Detect which cell encompasses the target text, then output its [x, y] center coordinate. 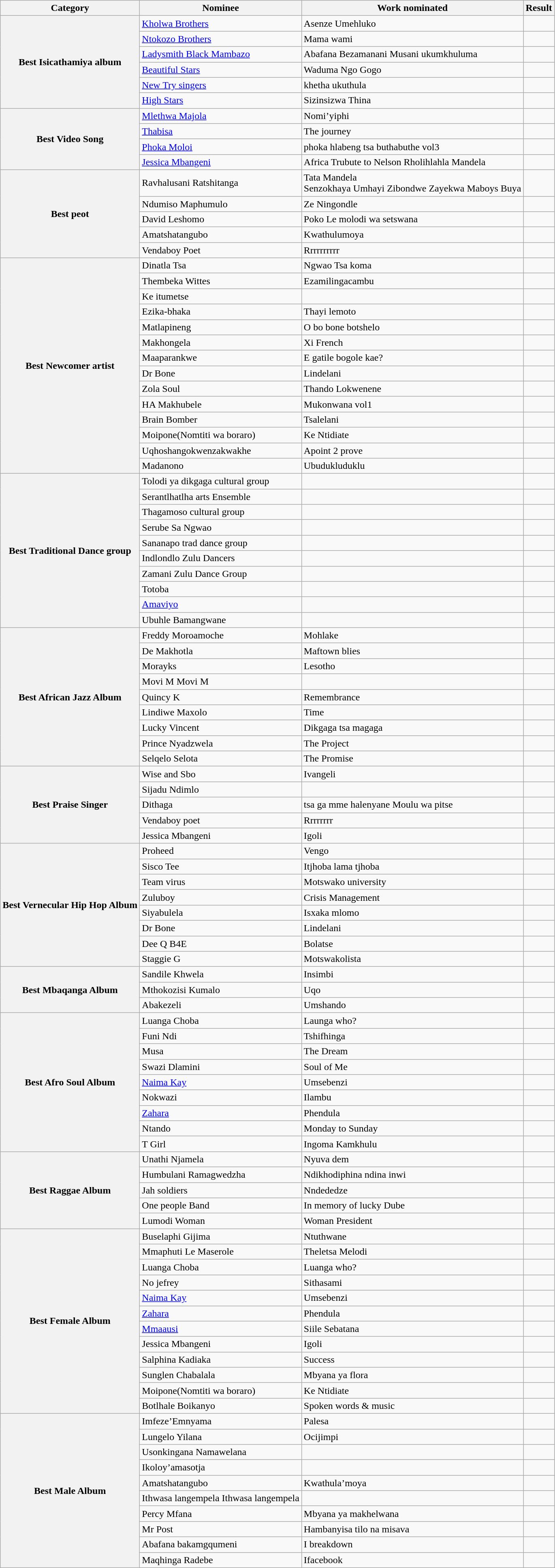
No jefrey [221, 1283]
Ladysmith Black Mambazo [221, 54]
Dithaga [221, 805]
Ntando [221, 1128]
Makhongela [221, 343]
Best Afro Soul Album [70, 1083]
Bolatse [412, 944]
Nokwazi [221, 1098]
Best African Jazz Album [70, 697]
Asenze Umehluko [412, 23]
Remembrance [412, 697]
Maqhinga Radebe [221, 1560]
Poko Le molodi wa setswana [412, 219]
Ikoloy’amasotja [221, 1468]
Thayi lemoto [412, 312]
Staggie G [221, 959]
Abafana Bezamanani Musani ukumkhuluma [412, 54]
Hambanyisa tilo na misava [412, 1529]
Vendaboy poet [221, 820]
Kwathulumoya [412, 235]
Musa [221, 1051]
Ezamilingacambu [412, 281]
HA Makhubele [221, 404]
Result [539, 8]
Waduma Ngo Gogo [412, 70]
Mr Post [221, 1529]
Motswako university [412, 882]
Indlondlo Zulu Dancers [221, 558]
Nomi’yiphi [412, 116]
Ocijimpi [412, 1437]
khetha ukuthula [412, 85]
Thando Lokwenene [412, 389]
Zuluboy [221, 897]
Usonkingana Namawelana [221, 1452]
Theletsa Melodi [412, 1252]
Ntokozo Brothers [221, 39]
Proheed [221, 851]
Sisco Tee [221, 866]
Mlethwa Majola [221, 116]
Ndumiso Maphumulo [221, 204]
De Makhotla [221, 651]
Kwathula’moya [412, 1483]
Mmaphuti Le Maserole [221, 1252]
Ngwao Tsa koma [412, 266]
Lucky Vincent [221, 728]
Dee Q B4E [221, 944]
Itjhoba lama tjhoba [412, 866]
Best Male Album [70, 1491]
Best Mbaqanga Album [70, 990]
Best peot [70, 214]
New Try singers [221, 85]
Ravhalusani Ratshitanga [221, 183]
O bo bone botshelo [412, 327]
Brain Bomber [221, 419]
Quincy K [221, 697]
Siile Sebatana [412, 1329]
Apoint 2 prove [412, 451]
Crisis Management [412, 897]
Dinatla Tsa [221, 266]
One people Band [221, 1206]
Best Praise Singer [70, 805]
Luanga who? [412, 1267]
Time [412, 713]
Mohlake [412, 635]
Abakezeli [221, 1005]
High Stars [221, 100]
The Dream [412, 1051]
Zola Soul [221, 389]
Sithasami [412, 1283]
Sijadu Ndimlo [221, 789]
Beautiful Stars [221, 70]
Monday to Sunday [412, 1128]
Sunglen Chabalala [221, 1375]
Lumodi Woman [221, 1221]
Vengo [412, 851]
Rrrrrrrr [412, 820]
Success [412, 1360]
Freddy Moroamoche [221, 635]
Best Vernecular Hip Hop Album [70, 905]
Best Raggae Album [70, 1190]
Morayks [221, 666]
Humbulani Ramagwedzha [221, 1174]
Unathi Njamela [221, 1159]
Palesa [412, 1421]
Best Female Album [70, 1321]
Africa Trubute to Nelson Rholihlahla Mandela [412, 162]
Selqelo Selota [221, 759]
Best Traditional Dance group [70, 551]
Isxaka mlomo [412, 913]
The Promise [412, 759]
Lesotho [412, 666]
Amaviyo [221, 604]
Botlhale Boikanyo [221, 1406]
Lungelo Yilana [221, 1437]
Ndikhodiphina ndina inwi [412, 1174]
Nominee [221, 8]
Uqhoshangokwenzakwakhe [221, 451]
Uqo [412, 990]
Abafana bakamgqumeni [221, 1545]
The journey [412, 131]
In memory of lucky Dube [412, 1206]
Sizinsizwa Thina [412, 100]
Nyuva dem [412, 1159]
Mmaausi [221, 1329]
Tata MandelaSenzokhaya Umhayi Zibondwe Zayekwa Maboys Buya [412, 183]
Matlapineng [221, 327]
Sananapo trad dance group [221, 543]
Ubuhle Bamangwane [221, 620]
Team virus [221, 882]
Zamani Zulu Dance Group [221, 574]
Sandile Khwela [221, 974]
Rrrrrrrrrr [412, 250]
Mbyana ya flora [412, 1375]
Thabisa [221, 131]
Tsalelani [412, 419]
Ubudukluduklu [412, 466]
Ezika-bhaka [221, 312]
Movi M Movi M [221, 681]
Ke itumetse [221, 296]
Prince Nyadzwela [221, 743]
Best Newcomer artist [70, 366]
Siyabulela [221, 913]
Ingoma Kamkhulu [412, 1144]
The Project [412, 743]
Thembeka Wittes [221, 281]
Kholwa Brothers [221, 23]
Soul of Me [412, 1067]
Category [70, 8]
Best Video Song [70, 139]
Serantlhatlha arts Ensemble [221, 497]
Jah soldiers [221, 1190]
Totoba [221, 589]
Buselaphi Gijima [221, 1236]
David Leshomo [221, 219]
Nndededze [412, 1190]
T Girl [221, 1144]
phoka hlabeng tsa buthabuthe vol3 [412, 147]
Ifacebook [412, 1560]
Funi Ndi [221, 1036]
Xi French [412, 343]
Launga who? [412, 1021]
Percy Mfana [221, 1514]
Tolodi ya dikgaga cultural group [221, 481]
Vendaboy Poet [221, 250]
Serube Sa Ngwao [221, 528]
Mbyana ya makhelwana [412, 1514]
Ithwasa langempela Ithwasa langempela [221, 1498]
Ntuthwane [412, 1236]
Wise and Sbo [221, 774]
Spoken words & music [412, 1406]
Dikgaga tsa magaga [412, 728]
Insimbi [412, 974]
Motswakolista [412, 959]
tsa ga mme halenyane Moulu wa pitse [412, 805]
Work nominated [412, 8]
Umshando [412, 1005]
Thagamoso cultural group [221, 512]
Swazi Dlamini [221, 1067]
Woman President [412, 1221]
Mukonwana vol1 [412, 404]
Maftown blies [412, 651]
Lindiwe Maxolo [221, 713]
Maaparankwe [221, 358]
Mama wami [412, 39]
Tshifhinga [412, 1036]
Imfeze’Emnyama [221, 1421]
Ze Ningondle [412, 204]
Mthokozisi Kumalo [221, 990]
Madanono [221, 466]
Phoka Moloi [221, 147]
Salphina Kadiaka [221, 1360]
Best Isicathamiya album [70, 62]
Ilambu [412, 1098]
Ivangeli [412, 774]
I breakdown [412, 1545]
E gatile bogole kae? [412, 358]
